Return [X, Y] of the center of cell containing provided text 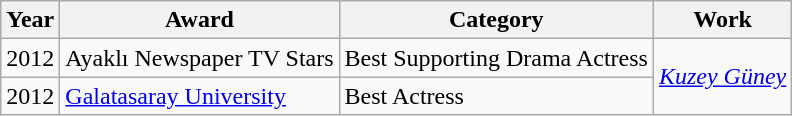
Category [496, 20]
Ayaklı Newspaper TV Stars [200, 58]
Galatasaray University [200, 96]
Year [30, 20]
Award [200, 20]
Work [722, 20]
Best Actress [496, 96]
Best Supporting Drama Actress [496, 58]
Kuzey Güney [722, 77]
